Find where the given text appears and provide that cell's center as [X, Y] coordinate. 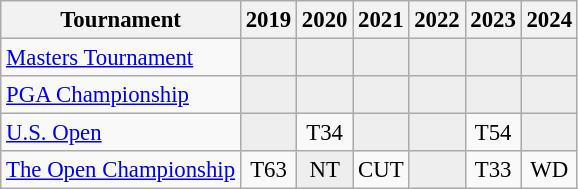
Masters Tournament [121, 58]
PGA Championship [121, 95]
Tournament [121, 20]
2024 [549, 20]
The Open Championship [121, 170]
2019 [268, 20]
T33 [493, 170]
NT [325, 170]
T34 [325, 133]
T54 [493, 133]
2021 [381, 20]
WD [549, 170]
CUT [381, 170]
2022 [437, 20]
2020 [325, 20]
T63 [268, 170]
U.S. Open [121, 133]
2023 [493, 20]
